Output the [x, y] coordinate of the center of the cell containing the given text.  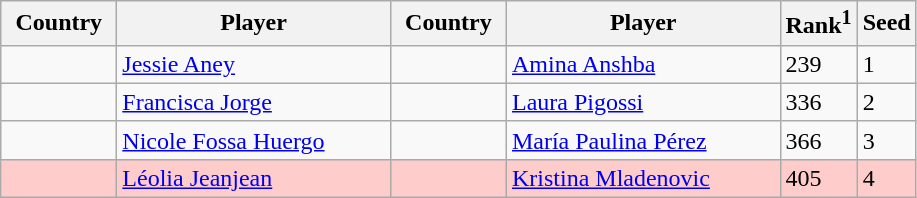
1 [886, 64]
Laura Pigossi [643, 102]
Kristina Mladenovic [643, 178]
336 [818, 102]
Seed [886, 24]
Amina Anshba [643, 64]
405 [818, 178]
Jessie Aney [254, 64]
366 [818, 140]
Rank1 [818, 24]
María Paulina Pérez [643, 140]
3 [886, 140]
4 [886, 178]
239 [818, 64]
Léolia Jeanjean [254, 178]
Francisca Jorge [254, 102]
Nicole Fossa Huergo [254, 140]
2 [886, 102]
